Output the [x, y] coordinate of the center of the cell containing the given text.  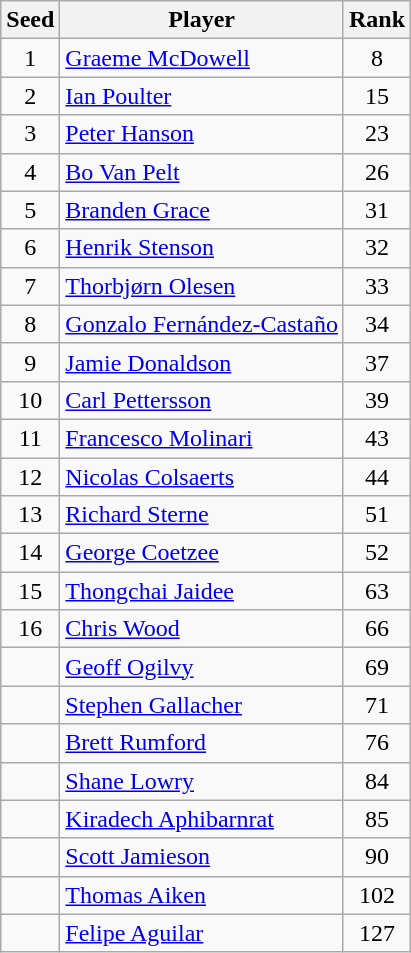
14 [30, 553]
Thorbjørn Olesen [202, 286]
90 [376, 857]
Henrik Stenson [202, 248]
102 [376, 895]
31 [376, 210]
Bo Van Pelt [202, 172]
26 [376, 172]
66 [376, 629]
44 [376, 477]
34 [376, 324]
37 [376, 362]
9 [30, 362]
6 [30, 248]
7 [30, 286]
Ian Poulter [202, 96]
4 [30, 172]
Thongchai Jaidee [202, 591]
63 [376, 591]
51 [376, 515]
Gonzalo Fernández-Castaño [202, 324]
85 [376, 819]
Kiradech Aphibarnrat [202, 819]
52 [376, 553]
Francesco Molinari [202, 438]
Carl Pettersson [202, 400]
76 [376, 743]
32 [376, 248]
43 [376, 438]
11 [30, 438]
George Coetzee [202, 553]
23 [376, 134]
Scott Jamieson [202, 857]
10 [30, 400]
Richard Sterne [202, 515]
Stephen Gallacher [202, 705]
71 [376, 705]
13 [30, 515]
Branden Grace [202, 210]
Rank [376, 20]
127 [376, 933]
3 [30, 134]
Chris Wood [202, 629]
1 [30, 58]
Geoff Ogilvy [202, 667]
Seed [30, 20]
69 [376, 667]
Jamie Donaldson [202, 362]
84 [376, 781]
5 [30, 210]
2 [30, 96]
16 [30, 629]
Brett Rumford [202, 743]
39 [376, 400]
Thomas Aiken [202, 895]
Felipe Aguilar [202, 933]
Player [202, 20]
Nicolas Colsaerts [202, 477]
33 [376, 286]
Shane Lowry [202, 781]
Peter Hanson [202, 134]
Graeme McDowell [202, 58]
12 [30, 477]
